Locate the cell with the specified text and output its (X, Y) center coordinate. 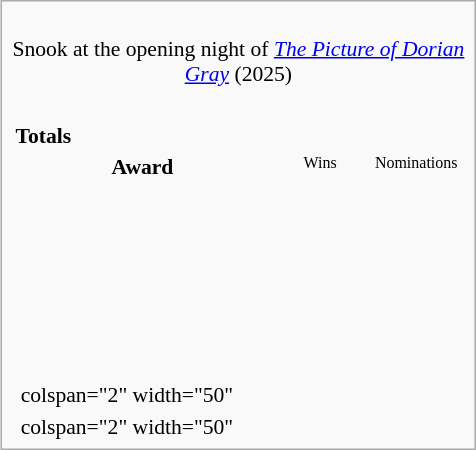
Wins (320, 167)
Snook at the opening night of The Picture of Dorian Gray (2025) (239, 49)
Nominations (416, 167)
Totals Award Wins Nominations (239, 234)
Totals (238, 135)
Award (142, 167)
